Determine the [X, Y] coordinate at the center of the cell enclosing the given text.  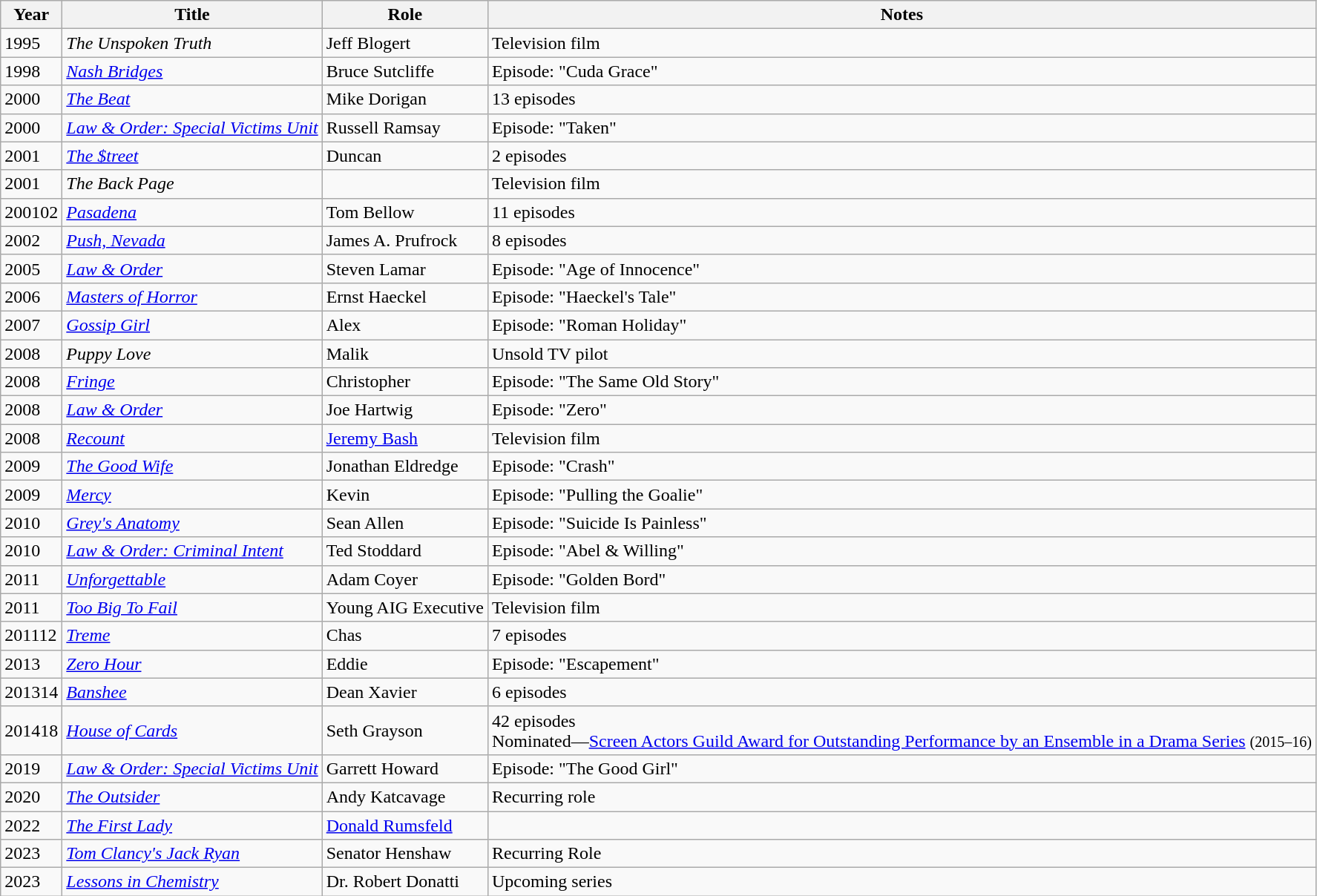
Jeremy Bash [405, 438]
Seth Grayson [405, 730]
Alex [405, 325]
Fringe [192, 382]
Law & Order: Criminal Intent [192, 551]
Dr. Robert Donatti [405, 882]
The Back Page [192, 184]
Puppy Love [192, 354]
201418 [31, 730]
Recurring Role [901, 854]
Episode: "Zero" [901, 410]
Dean Xavier [405, 692]
Push, Nevada [192, 240]
201314 [31, 692]
Episode: "Escapement" [901, 664]
Young AIG Executive [405, 607]
The Beat [192, 99]
Episode: "Roman Holiday" [901, 325]
Episode: "Taken" [901, 128]
1998 [31, 71]
Treme [192, 636]
Bruce Sutcliffe [405, 71]
42 episodesNominated—Screen Actors Guild Award for Outstanding Performance by an Ensemble in a Drama Series (2015–16) [901, 730]
Zero Hour [192, 664]
Eddie [405, 664]
2002 [31, 240]
Nash Bridges [192, 71]
Notes [901, 15]
13 episodes [901, 99]
Unforgettable [192, 579]
1995 [31, 43]
8 episodes [901, 240]
Banshee [192, 692]
Episode: "Suicide Is Painless" [901, 523]
201112 [31, 636]
Lessons in Chemistry [192, 882]
Russell Ramsay [405, 128]
Upcoming series [901, 882]
200102 [31, 212]
The Outsider [192, 797]
Too Big To Fail [192, 607]
2019 [31, 768]
2022 [31, 826]
Ted Stoddard [405, 551]
2006 [31, 297]
Gossip Girl [192, 325]
Andy Katcavage [405, 797]
Episode: "The Good Girl" [901, 768]
Mike Dorigan [405, 99]
Episode: "Haeckel's Tale" [901, 297]
James A. Prufrock [405, 240]
2013 [31, 664]
Episode: "Golden Bord" [901, 579]
Garrett Howard [405, 768]
The Good Wife [192, 467]
Chas [405, 636]
Tom Clancy's Jack Ryan [192, 854]
Jeff Blogert [405, 43]
Episode: "Pulling the Goalie" [901, 495]
The First Lady [192, 826]
Donald Rumsfeld [405, 826]
11 episodes [901, 212]
Recount [192, 438]
2 episodes [901, 156]
Steven Lamar [405, 269]
Episode: "Abel & Willing" [901, 551]
Kevin [405, 495]
Episode: "Age of Innocence" [901, 269]
House of Cards [192, 730]
Role [405, 15]
Adam Coyer [405, 579]
Christopher [405, 382]
Year [31, 15]
Title [192, 15]
Episode: "Crash" [901, 467]
Pasadena [192, 212]
Masters of Horror [192, 297]
Sean Allen [405, 523]
Recurring role [901, 797]
Episode: "Cuda Grace" [901, 71]
Malik [405, 354]
Duncan [405, 156]
Senator Henshaw [405, 854]
Joe Hartwig [405, 410]
Episode: "The Same Old Story" [901, 382]
6 episodes [901, 692]
Unsold TV pilot [901, 354]
2005 [31, 269]
7 episodes [901, 636]
Jonathan Eldredge [405, 467]
Ernst Haeckel [405, 297]
The Unspoken Truth [192, 43]
Mercy [192, 495]
Tom Bellow [405, 212]
The $treet [192, 156]
2007 [31, 325]
2020 [31, 797]
Grey's Anatomy [192, 523]
